Return [x, y] of the center of cell containing provided text 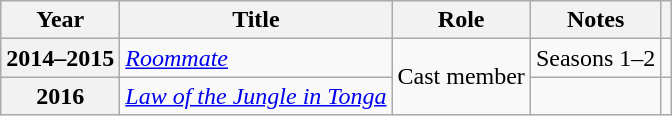
Role [461, 20]
Notes [595, 20]
Cast member [461, 77]
2014–2015 [60, 58]
Roommate [256, 58]
Law of the Jungle in Tonga [256, 96]
Title [256, 20]
2016 [60, 96]
Seasons 1–2 [595, 58]
Year [60, 20]
